Locate the cell with the specified text and output its [X, Y] center coordinate. 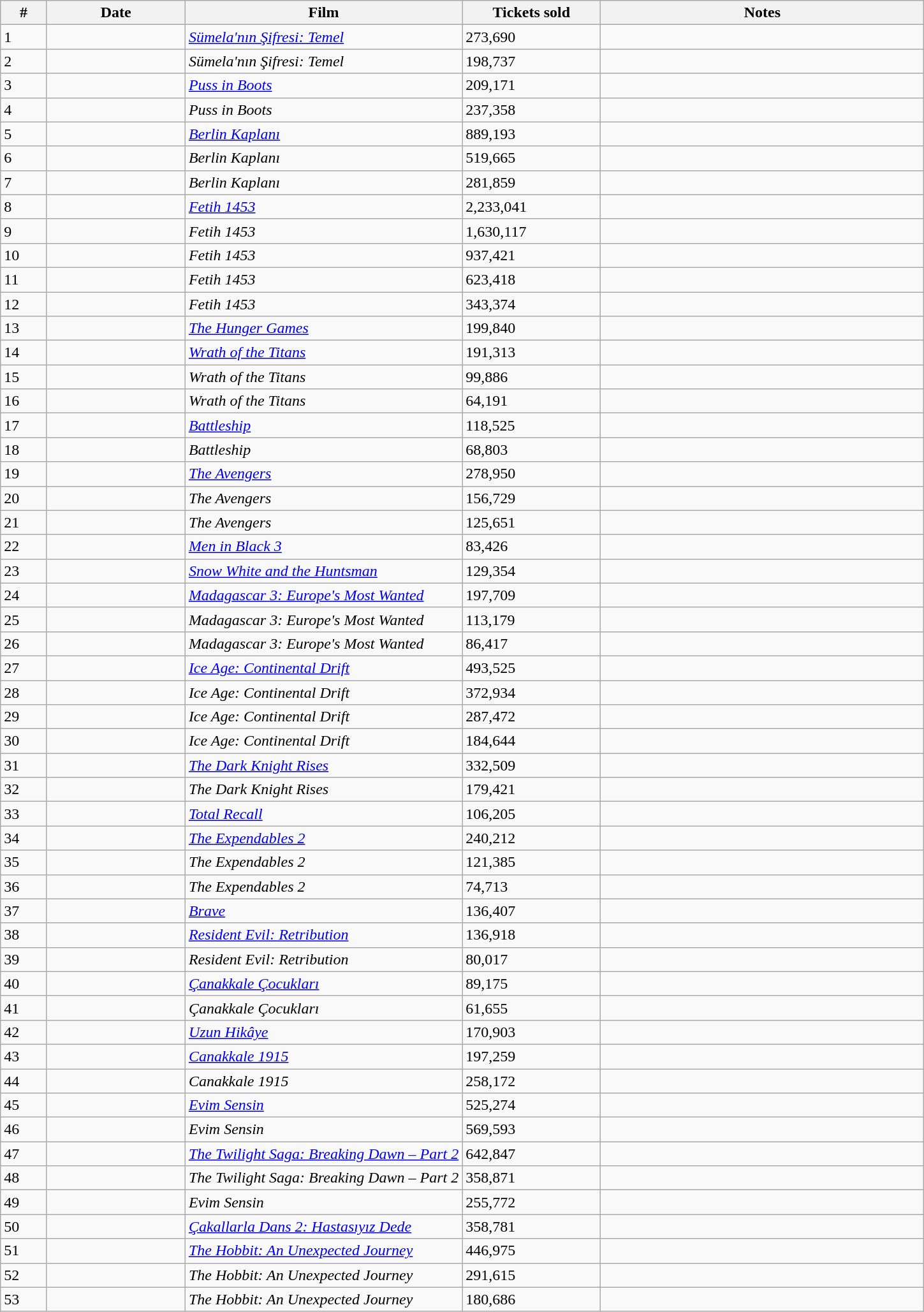
Men in Black 3 [323, 547]
37 [24, 911]
519,665 [532, 158]
156,729 [532, 498]
12 [24, 304]
372,934 [532, 692]
889,193 [532, 134]
47 [24, 1154]
32 [24, 790]
28 [24, 692]
4 [24, 110]
8 [24, 207]
46 [24, 1130]
42 [24, 1032]
170,903 [532, 1032]
113,179 [532, 619]
21 [24, 522]
Date [116, 13]
36 [24, 887]
273,690 [532, 37]
2 [24, 61]
198,737 [532, 61]
136,918 [532, 935]
14 [24, 353]
23 [24, 571]
Brave [323, 911]
89,175 [532, 984]
1,630,117 [532, 231]
179,421 [532, 790]
22 [24, 547]
Total Recall [323, 814]
136,407 [532, 911]
Çakallarla Dans 2: Hastasıyız Dede [323, 1227]
525,274 [532, 1105]
83,426 [532, 547]
121,385 [532, 862]
24 [24, 595]
281,859 [532, 182]
33 [24, 814]
184,644 [532, 741]
493,525 [532, 668]
# [24, 13]
180,686 [532, 1299]
Film [323, 13]
129,354 [532, 571]
6 [24, 158]
64,191 [532, 401]
26 [24, 644]
30 [24, 741]
Uzun Hikâye [323, 1032]
11 [24, 279]
287,472 [532, 717]
106,205 [532, 814]
1 [24, 37]
10 [24, 255]
446,975 [532, 1251]
34 [24, 838]
191,313 [532, 353]
255,772 [532, 1202]
45 [24, 1105]
9 [24, 231]
240,212 [532, 838]
125,651 [532, 522]
53 [24, 1299]
80,017 [532, 959]
19 [24, 474]
44 [24, 1081]
291,615 [532, 1275]
86,417 [532, 644]
17 [24, 425]
358,781 [532, 1227]
48 [24, 1178]
278,950 [532, 474]
197,259 [532, 1056]
332,509 [532, 765]
15 [24, 377]
31 [24, 765]
43 [24, 1056]
937,421 [532, 255]
569,593 [532, 1130]
258,172 [532, 1081]
642,847 [532, 1154]
52 [24, 1275]
61,655 [532, 1008]
209,171 [532, 85]
Notes [763, 13]
99,886 [532, 377]
74,713 [532, 887]
27 [24, 668]
118,525 [532, 425]
38 [24, 935]
39 [24, 959]
343,374 [532, 304]
16 [24, 401]
197,709 [532, 595]
20 [24, 498]
25 [24, 619]
18 [24, 450]
41 [24, 1008]
50 [24, 1227]
5 [24, 134]
The Hunger Games [323, 328]
199,840 [532, 328]
237,358 [532, 110]
40 [24, 984]
51 [24, 1251]
Tickets sold [532, 13]
13 [24, 328]
49 [24, 1202]
68,803 [532, 450]
Snow White and the Huntsman [323, 571]
2,233,041 [532, 207]
3 [24, 85]
7 [24, 182]
35 [24, 862]
623,418 [532, 279]
29 [24, 717]
358,871 [532, 1178]
